Detect which cell encompasses the target text, then output its (x, y) center coordinate. 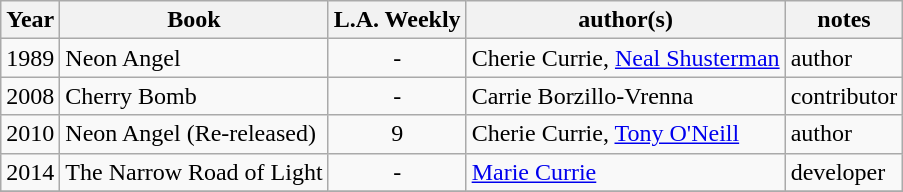
1989 (30, 58)
notes (844, 20)
Cherie Currie, Tony O'Neill (626, 134)
Neon Angel (194, 58)
Book (194, 20)
Marie Currie (626, 172)
contributor (844, 96)
author(s) (626, 20)
Cherie Currie, Neal Shusterman (626, 58)
Year (30, 20)
2010 (30, 134)
The Narrow Road of Light (194, 172)
Neon Angel (Re-released) (194, 134)
Cherry Bomb (194, 96)
2014 (30, 172)
9 (397, 134)
Carrie Borzillo-Vrenna (626, 96)
2008 (30, 96)
L.A. Weekly (397, 20)
developer (844, 172)
